Pinpoint the cell where the given text exists, returning its (X, Y) midpoint coordinate. 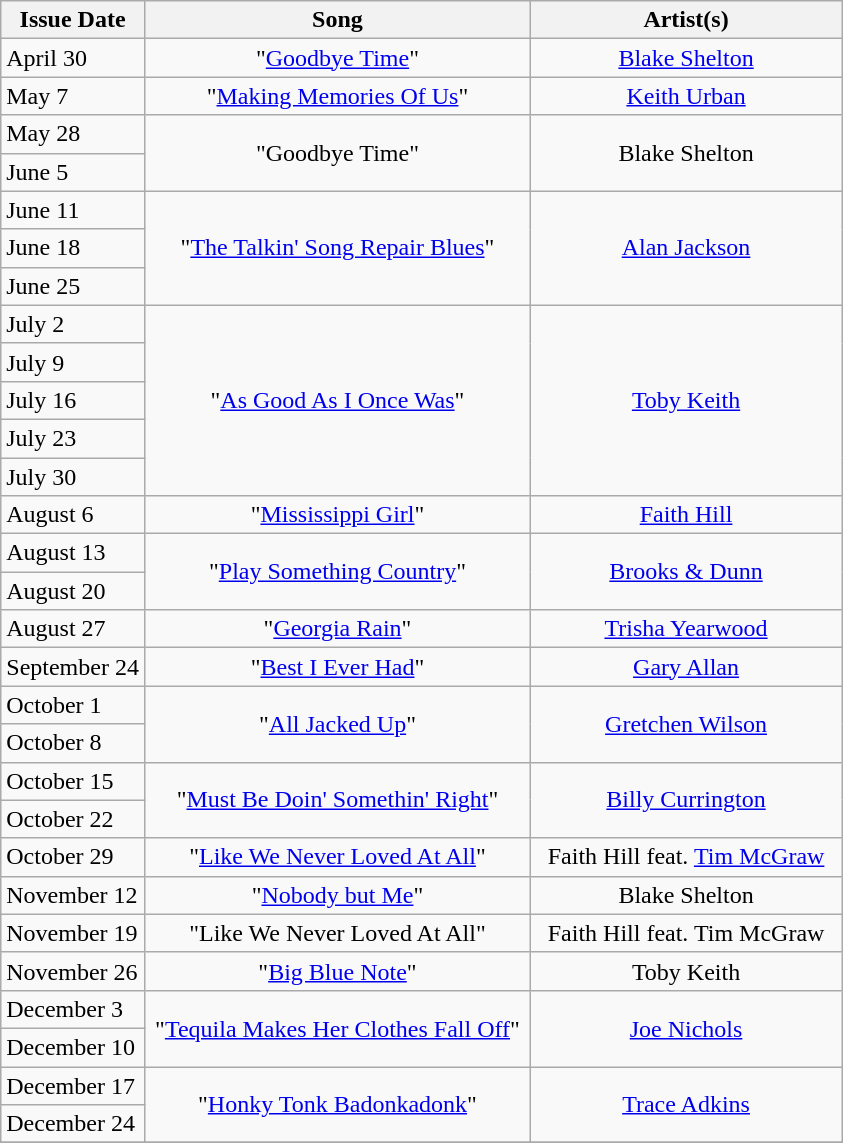
November 26 (73, 971)
"All Jacked Up" (337, 724)
July 2 (73, 324)
"Play Something Country" (337, 572)
December 17 (73, 1085)
Joe Nichols (686, 1028)
"Mississippi Girl" (337, 515)
November 12 (73, 895)
Artist(s) (686, 20)
July 16 (73, 400)
August 20 (73, 591)
"Honky Tonk Badonkadonk" (337, 1104)
Billy Currington (686, 800)
June 18 (73, 248)
December 10 (73, 1047)
July 9 (73, 362)
"Big Blue Note" (337, 971)
June 11 (73, 210)
Gretchen Wilson (686, 724)
"The Talkin' Song Repair Blues" (337, 248)
April 30 (73, 58)
October 22 (73, 819)
Trisha Yearwood (686, 629)
June 25 (73, 286)
Brooks & Dunn (686, 572)
"As Good As I Once Was" (337, 400)
"Tequila Makes Her Clothes Fall Off" (337, 1028)
December 24 (73, 1124)
May 7 (73, 96)
August 13 (73, 553)
August 27 (73, 629)
October 15 (73, 781)
August 6 (73, 515)
June 5 (73, 172)
Song (337, 20)
"Must Be Doin' Somethin' Right" (337, 800)
Faith Hill (686, 515)
Keith Urban (686, 96)
October 1 (73, 705)
July 23 (73, 438)
"Making Memories Of Us" (337, 96)
November 19 (73, 933)
"Georgia Rain" (337, 629)
December 3 (73, 1009)
September 24 (73, 667)
Trace Adkins (686, 1104)
May 28 (73, 134)
Gary Allan (686, 667)
"Nobody but Me" (337, 895)
"Best I Ever Had" (337, 667)
October 29 (73, 857)
October 8 (73, 743)
Alan Jackson (686, 248)
July 30 (73, 477)
Issue Date (73, 20)
